Identify which cell holds the provided text, then report its [x, y] central coordinate. 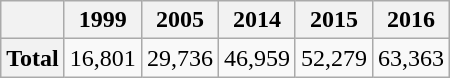
16,801 [102, 58]
63,363 [412, 58]
46,959 [256, 58]
2014 [256, 20]
1999 [102, 20]
52,279 [334, 58]
2015 [334, 20]
29,736 [180, 58]
Total [33, 58]
2016 [412, 20]
2005 [180, 20]
